From the cell containing the given text, extract its center point as (X, Y) coordinate. 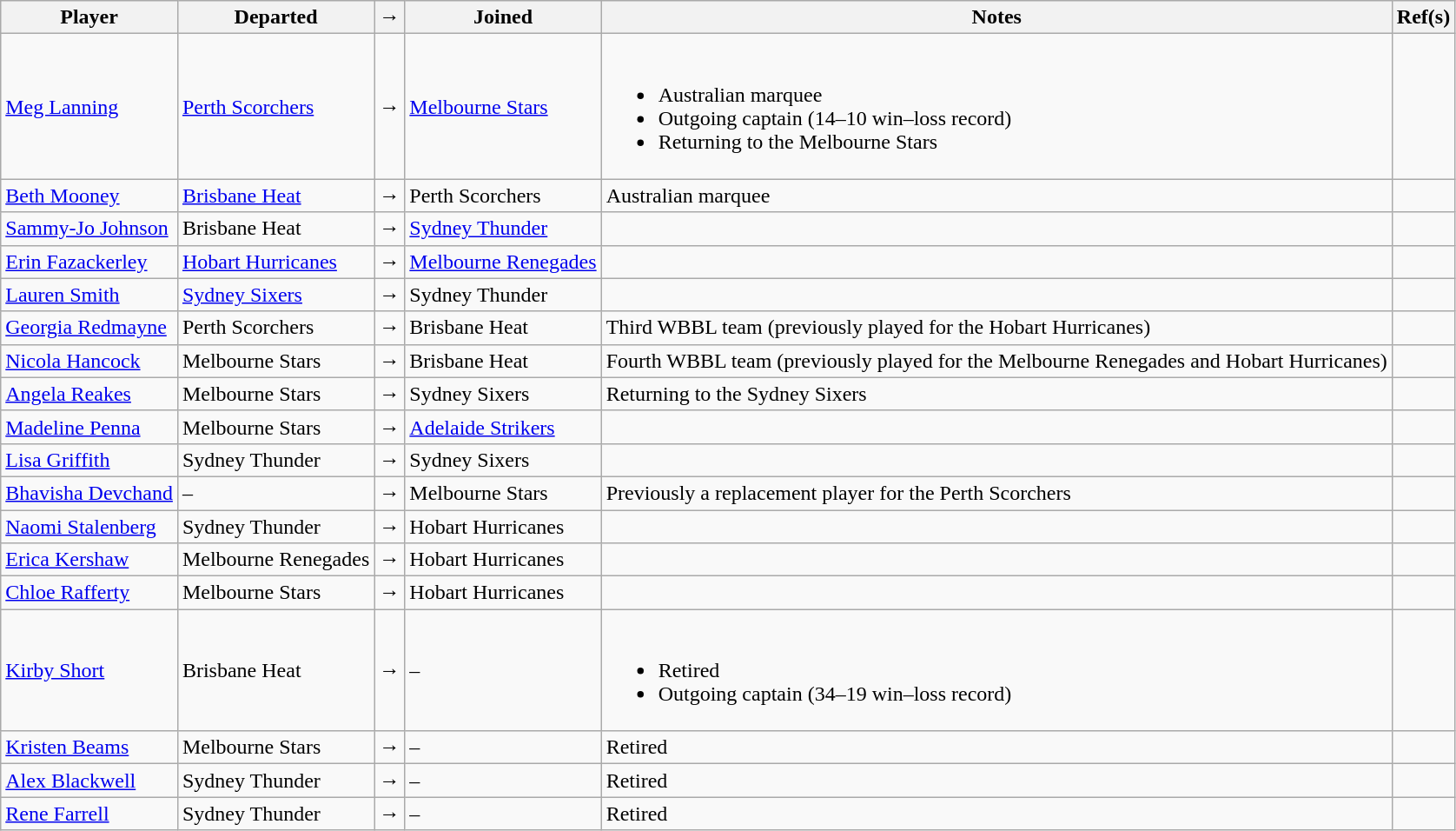
Returning to the Sydney Sixers (996, 394)
Adelaide Strikers (503, 427)
Player (89, 17)
Fourth WBBL team (previously played for the Melbourne Renegades and Hobart Hurricanes) (996, 361)
Departed (275, 17)
Previously a replacement player for the Perth Scorchers (996, 493)
Joined (503, 17)
Kirby Short (89, 670)
Notes (996, 17)
Erin Fazackerley (89, 262)
Bhavisha Devchand (89, 493)
Naomi Stalenberg (89, 526)
Angela Reakes (89, 394)
Georgia Redmayne (89, 328)
Beth Mooney (89, 196)
RetiredOutgoing captain (34–19 win–loss record) (996, 670)
Third WBBL team (previously played for the Hobart Hurricanes) (996, 328)
Kristen Beams (89, 748)
Rene Farrell (89, 814)
Erica Kershaw (89, 560)
Lauren Smith (89, 295)
Sammy-Jo Johnson (89, 229)
Madeline Penna (89, 427)
Nicola Hancock (89, 361)
Lisa Griffith (89, 460)
Chloe Rafferty (89, 593)
Ref(s) (1423, 17)
Alex Blackwell (89, 781)
Meg Lanning (89, 106)
Australian marqueeOutgoing captain (14–10 win–loss record)Returning to the Melbourne Stars (996, 106)
Australian marquee (996, 196)
